Find where the given text appears and provide that cell's center as [X, Y] coordinate. 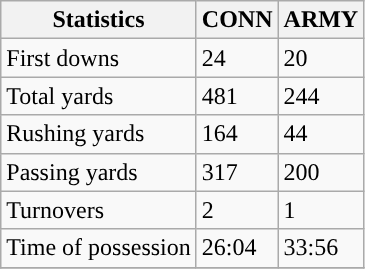
317 [237, 172]
24 [237, 58]
33:56 [321, 248]
Rushing yards [99, 134]
Turnovers [99, 210]
First downs [99, 58]
Total yards [99, 96]
2 [237, 210]
ARMY [321, 20]
Passing yards [99, 172]
26:04 [237, 248]
CONN [237, 20]
44 [321, 134]
Time of possession [99, 248]
20 [321, 58]
481 [237, 96]
1 [321, 210]
200 [321, 172]
244 [321, 96]
Statistics [99, 20]
164 [237, 134]
